Scan for the cell matching the given text and deliver its (x, y) coordinate at center. 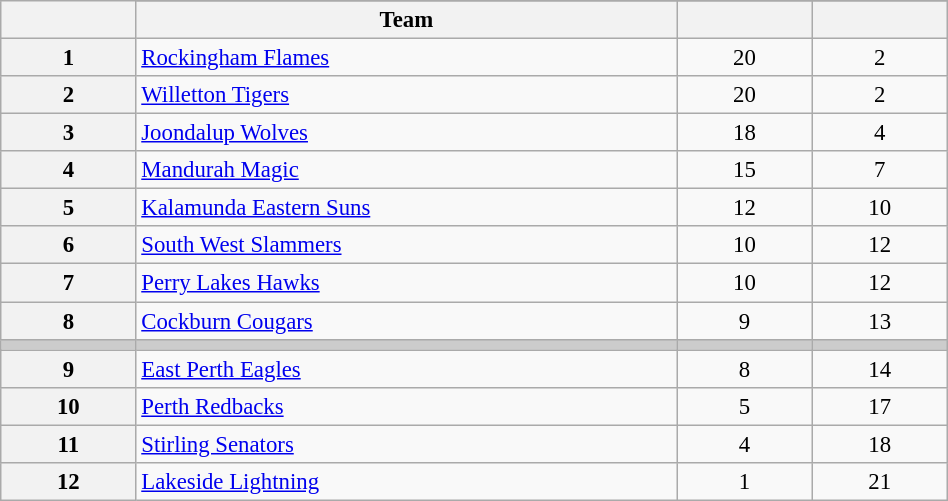
Perth Redbacks (406, 406)
Lakeside Lightning (406, 482)
3 (68, 133)
Rockingham Flames (406, 58)
Mandurah Magic (406, 170)
14 (880, 369)
Stirling Senators (406, 444)
East Perth Eagles (406, 369)
11 (68, 444)
Perry Lakes Hawks (406, 283)
21 (880, 482)
South West Slammers (406, 245)
Kalamunda Eastern Suns (406, 208)
15 (744, 170)
Willetton Tigers (406, 95)
Cockburn Cougars (406, 321)
Team (406, 20)
Joondalup Wolves (406, 133)
17 (880, 406)
6 (68, 245)
13 (880, 321)
